Search for the cell housing the specified text and yield its [x, y] center coordinate. 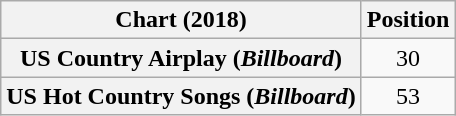
Chart (2018) [181, 20]
US Country Airplay (Billboard) [181, 58]
US Hot Country Songs (Billboard) [181, 96]
53 [408, 96]
30 [408, 58]
Position [408, 20]
